Search for the cell housing the specified text and yield its (X, Y) center coordinate. 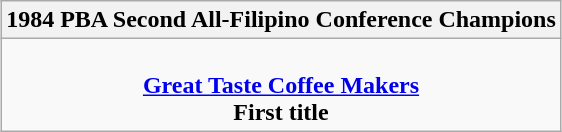
Great Taste Coffee Makers First title (282, 85)
1984 PBA Second All-Filipino Conference Champions (282, 20)
